From the cell containing the given text, extract its center point as [x, y] coordinate. 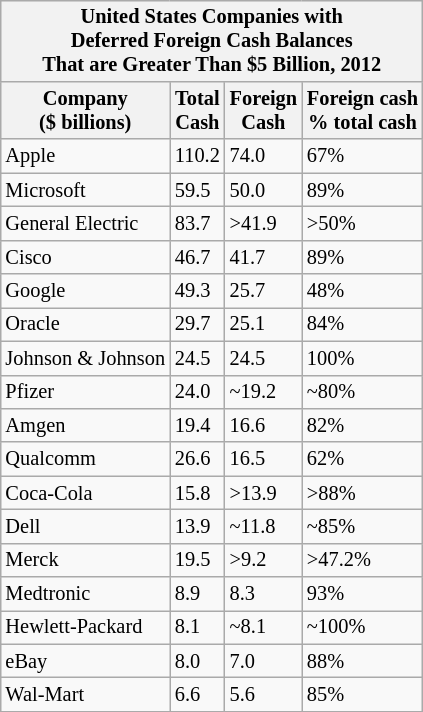
Pfizer [86, 392]
82% [362, 426]
Hewlett-Packard [86, 628]
Merck [86, 560]
Johnson & Johnson [86, 358]
Amgen [86, 426]
>88% [362, 493]
>41.9 [264, 224]
Medtronic [86, 594]
16.6 [264, 426]
Company ($ billions) [86, 111]
Coca-Cola [86, 493]
>9.2 [264, 560]
25.7 [264, 291]
41.7 [264, 257]
88% [362, 661]
Total Cash [198, 111]
Cisco [86, 257]
General Electric [86, 224]
19.5 [198, 560]
85% [362, 695]
Microsoft [86, 190]
~80% [362, 392]
>13.9 [264, 493]
110.2 [198, 156]
48% [362, 291]
~85% [362, 527]
Dell [86, 527]
50.0 [264, 190]
93% [362, 594]
16.5 [264, 459]
Foreign Cash [264, 111]
8.1 [198, 628]
84% [362, 325]
>50% [362, 224]
Wal-Mart [86, 695]
24.0 [198, 392]
49.3 [198, 291]
6.6 [198, 695]
8.0 [198, 661]
~8.1 [264, 628]
62% [362, 459]
5.6 [264, 695]
~100% [362, 628]
74.0 [264, 156]
>47.2% [362, 560]
Oracle [86, 325]
29.7 [198, 325]
13.9 [198, 527]
15.8 [198, 493]
Google [86, 291]
67% [362, 156]
26.6 [198, 459]
Apple [86, 156]
~19.2 [264, 392]
~11.8 [264, 527]
59.5 [198, 190]
Qualcomm [86, 459]
100% [362, 358]
8.3 [264, 594]
19.4 [198, 426]
Foreign cash % total cash [362, 111]
United States Companies with Deferred Foreign Cash Balances That are Greater Than $5 Billion, 2012 [212, 41]
7.0 [264, 661]
8.9 [198, 594]
46.7 [198, 257]
eBay [86, 661]
83.7 [198, 224]
25.1 [264, 325]
